Determine the [x, y] coordinate at the center of the cell enclosing the given text.  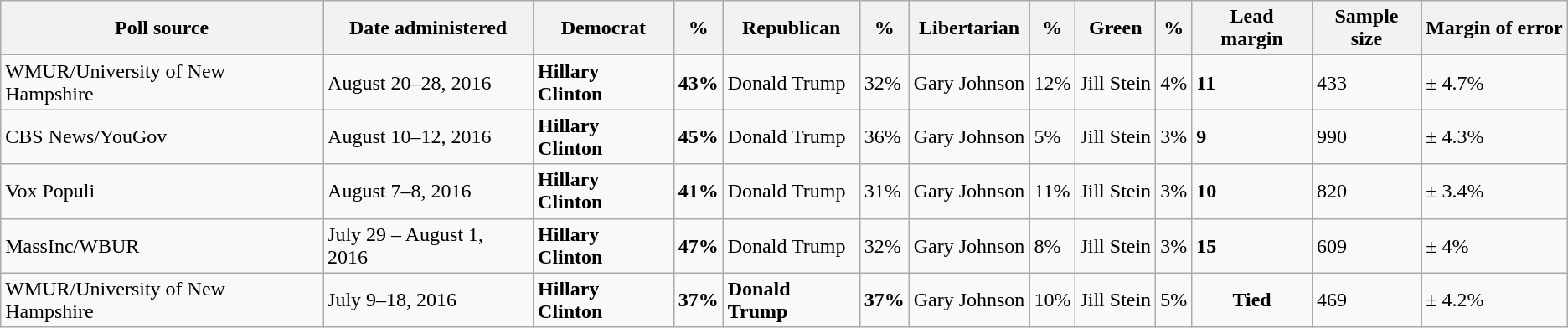
August 10–12, 2016 [429, 137]
12% [1052, 82]
± 4.3% [1494, 137]
± 4.2% [1494, 300]
Vox Populi [162, 191]
433 [1366, 82]
August 20–28, 2016 [429, 82]
47% [699, 246]
July 29 – August 1, 2016 [429, 246]
Date administered [429, 28]
9 [1252, 137]
CBS News/YouGov [162, 137]
Green [1116, 28]
Tied [1252, 300]
± 4% [1494, 246]
990 [1366, 137]
41% [699, 191]
609 [1366, 246]
Libertarian [969, 28]
8% [1052, 246]
MassInc/WBUR [162, 246]
± 4.7% [1494, 82]
43% [699, 82]
36% [885, 137]
4% [1174, 82]
August 7–8, 2016 [429, 191]
11 [1252, 82]
469 [1366, 300]
Sample size [1366, 28]
45% [699, 137]
10% [1052, 300]
Margin of error [1494, 28]
± 3.4% [1494, 191]
31% [885, 191]
Poll source [162, 28]
July 9–18, 2016 [429, 300]
11% [1052, 191]
Lead margin [1252, 28]
15 [1252, 246]
10 [1252, 191]
820 [1366, 191]
Democrat [604, 28]
Republican [791, 28]
